Identify which cell holds the provided text, then report its (X, Y) central coordinate. 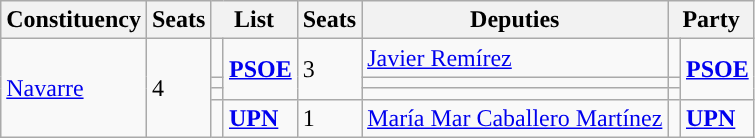
Javier Remírez (515, 58)
Deputies (515, 20)
Constituency (74, 20)
4 (178, 88)
María Mar Caballero Martínez (515, 118)
3 (329, 69)
Party (711, 20)
List (254, 20)
1 (329, 118)
Navarre (74, 88)
